Find where the given text appears and provide that cell's center as (x, y) coordinate. 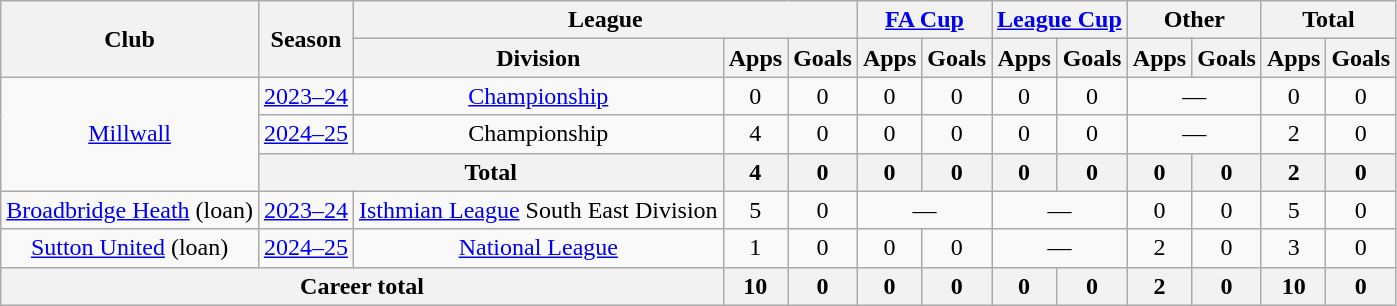
League (605, 20)
Isthmian League South East Division (538, 210)
League Cup (1060, 20)
National League (538, 248)
FA Cup (924, 20)
3 (1293, 248)
Club (130, 39)
Sutton United (loan) (130, 248)
Broadbridge Heath (loan) (130, 210)
Millwall (130, 134)
Career total (362, 286)
1 (755, 248)
Other (1194, 20)
Division (538, 58)
Season (306, 39)
